Search for the cell housing the specified text and yield its (x, y) center coordinate. 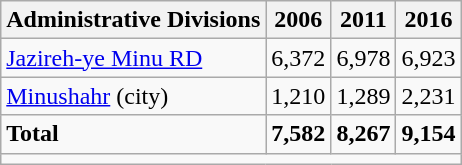
Administrative Divisions (134, 20)
2011 (364, 20)
1,289 (364, 96)
Total (134, 134)
2,231 (428, 96)
6,923 (428, 58)
6,978 (364, 58)
Minushahr (city) (134, 96)
2016 (428, 20)
9,154 (428, 134)
2006 (298, 20)
Jazireh-ye Minu RD (134, 58)
7,582 (298, 134)
6,372 (298, 58)
8,267 (364, 134)
1,210 (298, 96)
